Return (x, y) of the center of cell containing provided text 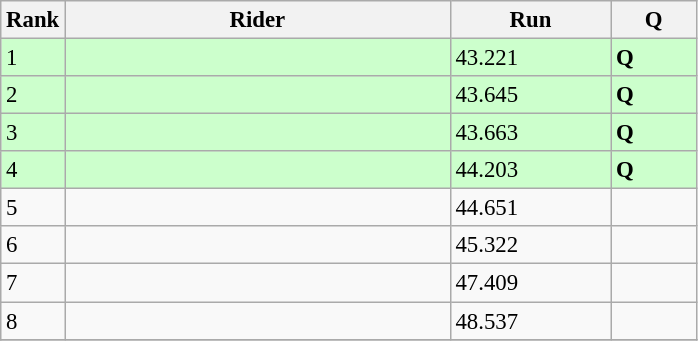
44.203 (530, 170)
44.651 (530, 208)
Rider (258, 20)
45.322 (530, 245)
4 (33, 170)
1 (33, 58)
3 (33, 133)
6 (33, 245)
Rank (33, 20)
7 (33, 283)
8 (33, 321)
Run (530, 20)
2 (33, 95)
48.537 (530, 321)
43.645 (530, 95)
43.221 (530, 58)
43.663 (530, 133)
47.409 (530, 283)
5 (33, 208)
